Determine the [x, y] coordinate at the center of the cell enclosing the given text.  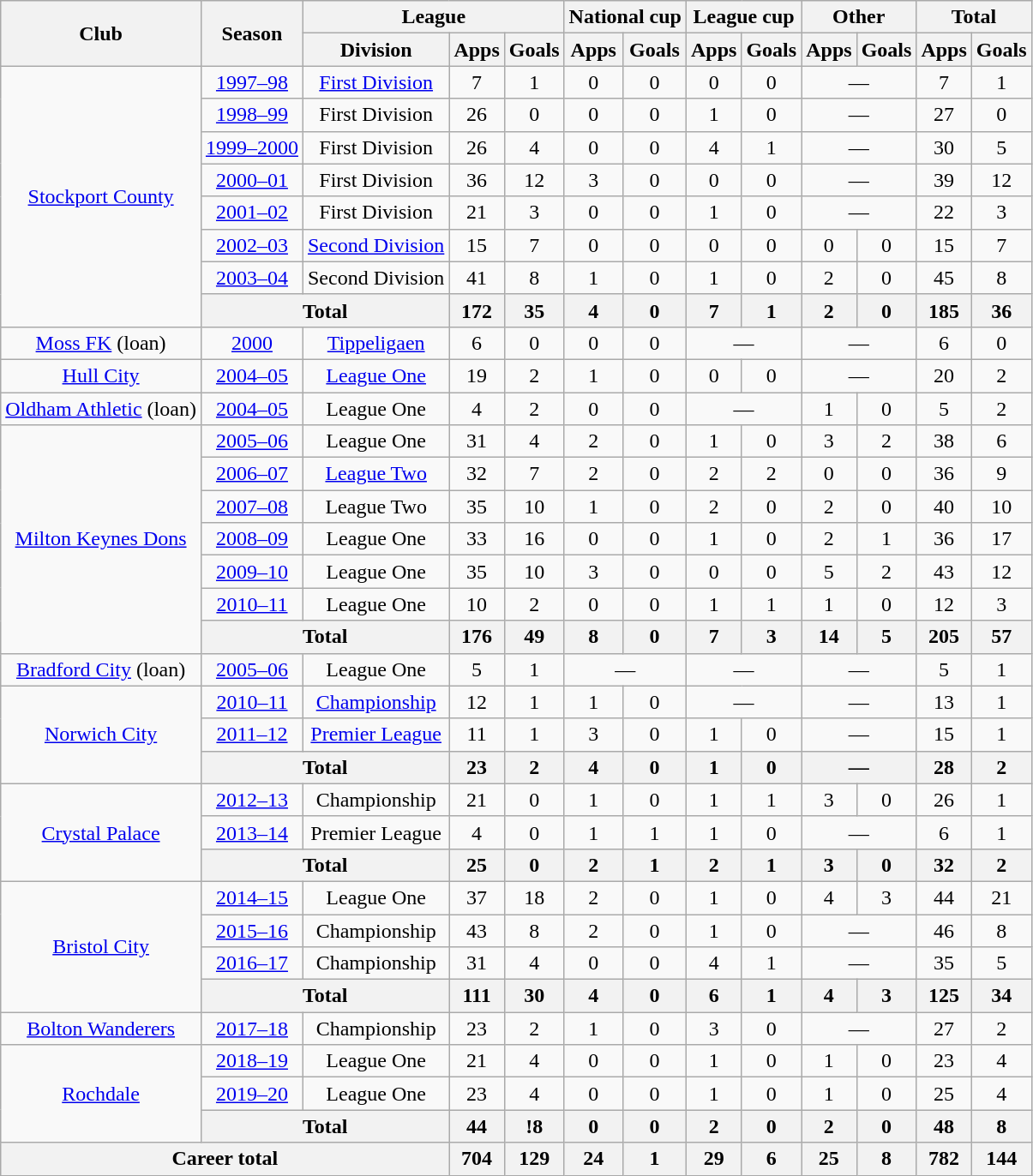
!8 [534, 1126]
Club [101, 33]
2018–19 [252, 1061]
National cup [625, 17]
33 [477, 539]
185 [944, 310]
2013–14 [252, 832]
2006–07 [252, 474]
49 [534, 637]
34 [1001, 996]
704 [477, 1159]
Bristol City [101, 946]
41 [477, 278]
782 [944, 1159]
24 [593, 1159]
38 [944, 441]
League cup [743, 17]
Tippeligaen [375, 343]
29 [713, 1159]
22 [944, 213]
2002–03 [252, 245]
Division [375, 50]
40 [944, 507]
Norwich City [101, 735]
Oldham Athletic (loan) [101, 409]
20 [944, 375]
2016–17 [252, 963]
144 [1001, 1159]
Bradford City (loan) [101, 669]
Other [859, 17]
16 [534, 539]
2014–15 [252, 897]
9 [1001, 474]
1999–2000 [252, 147]
11 [477, 735]
Moss FK (loan) [101, 343]
2011–12 [252, 735]
2017–18 [252, 1029]
2015–16 [252, 930]
172 [477, 310]
2019–20 [252, 1094]
2007–08 [252, 507]
176 [477, 637]
2000–01 [252, 180]
Stockport County [101, 196]
57 [1001, 637]
129 [534, 1159]
14 [829, 637]
2000 [252, 343]
13 [944, 702]
2001–02 [252, 213]
48 [944, 1126]
Hull City [101, 375]
2008–09 [252, 539]
111 [477, 996]
Season [252, 33]
2009–10 [252, 572]
1997–98 [252, 82]
Rochdale [101, 1094]
Career total [225, 1159]
19 [477, 375]
37 [477, 897]
Crystal Palace [101, 832]
18 [534, 897]
2012–13 [252, 800]
28 [944, 767]
17 [1001, 539]
2003–04 [252, 278]
League [434, 17]
Bolton Wanderers [101, 1029]
125 [944, 996]
205 [944, 637]
39 [944, 180]
46 [944, 930]
1998–99 [252, 115]
Milton Keynes Dons [101, 539]
45 [944, 278]
